Capture the cell that displays the provided text and extract its (X, Y) central coordinate. 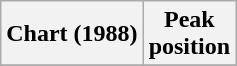
Chart (1988) (72, 34)
Peakposition (189, 34)
